From the cell containing the given text, extract its center point as (X, Y) coordinate. 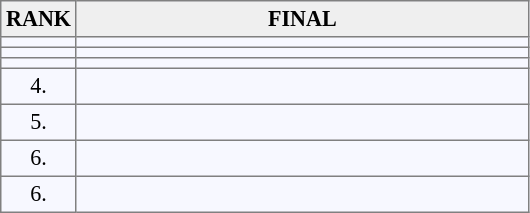
4. (39, 86)
RANK (39, 19)
FINAL (302, 19)
5. (39, 122)
